Pinpoint the cell where the given text exists, returning its (x, y) midpoint coordinate. 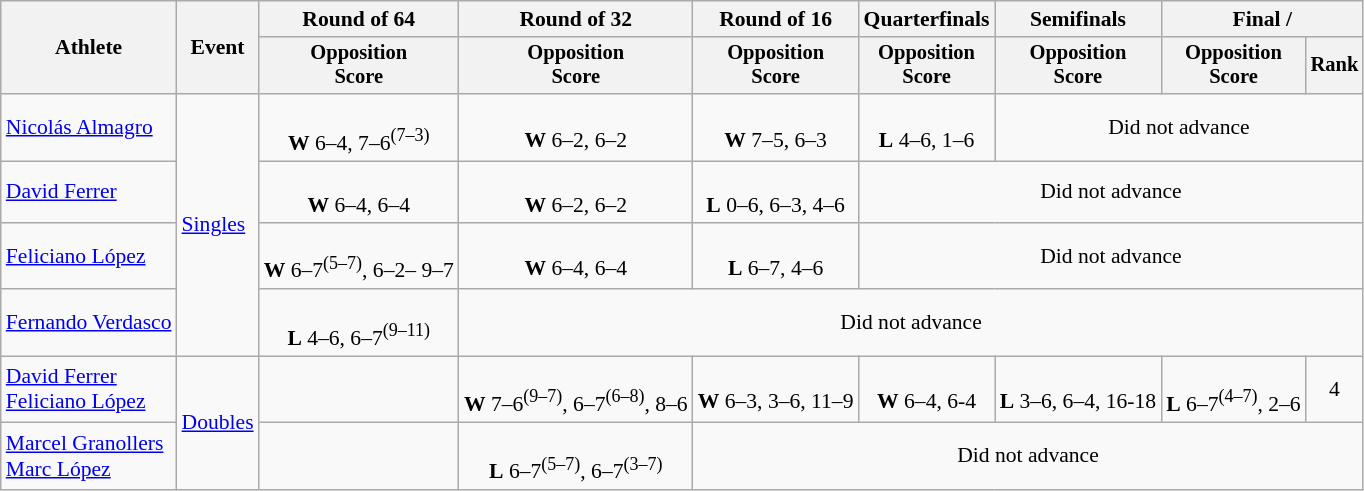
Quarterfinals (927, 19)
Semifinals (1078, 19)
Feliciano López (89, 256)
Round of 64 (359, 19)
W 6–3, 3–6, 11–9 (776, 390)
Singles (218, 225)
David Ferrer (89, 192)
Event (218, 48)
L 3–6, 6–4, 16-18 (1078, 390)
W 6–4, 7–6(7–3) (359, 128)
Nicolás Almagro (89, 128)
Doubles (218, 423)
Rank (1335, 66)
Fernando Verdasco (89, 322)
Round of 32 (576, 19)
W 7–5, 6–3 (776, 128)
Final / (1262, 19)
L 4–6, 6–7(9–11) (359, 322)
W 6–4, 6-4 (927, 390)
W 7–6(9–7), 6–7(6–8), 8–6 (576, 390)
L 0–6, 6–3, 4–6 (776, 192)
Marcel GranollersMarc López (89, 456)
David FerrerFeliciano López (89, 390)
L 6–7(4–7), 2–6 (1233, 390)
L 6–7, 4–6 (776, 256)
Athlete (89, 48)
L 4–6, 1–6 (927, 128)
Round of 16 (776, 19)
W 6–7(5–7), 6–2– 9–7 (359, 256)
4 (1335, 390)
L 6–7(5–7), 6–7(3–7) (576, 456)
